Find where the given text appears and provide that cell's center as [x, y] coordinate. 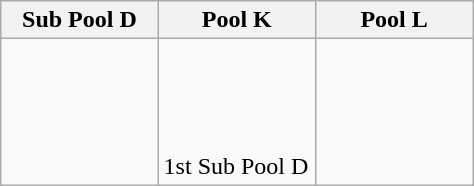
Pool L [394, 20]
Sub Pool D [80, 20]
1st Sub Pool D [236, 112]
Pool K [236, 20]
